Return [X, Y] of the center of cell containing provided text 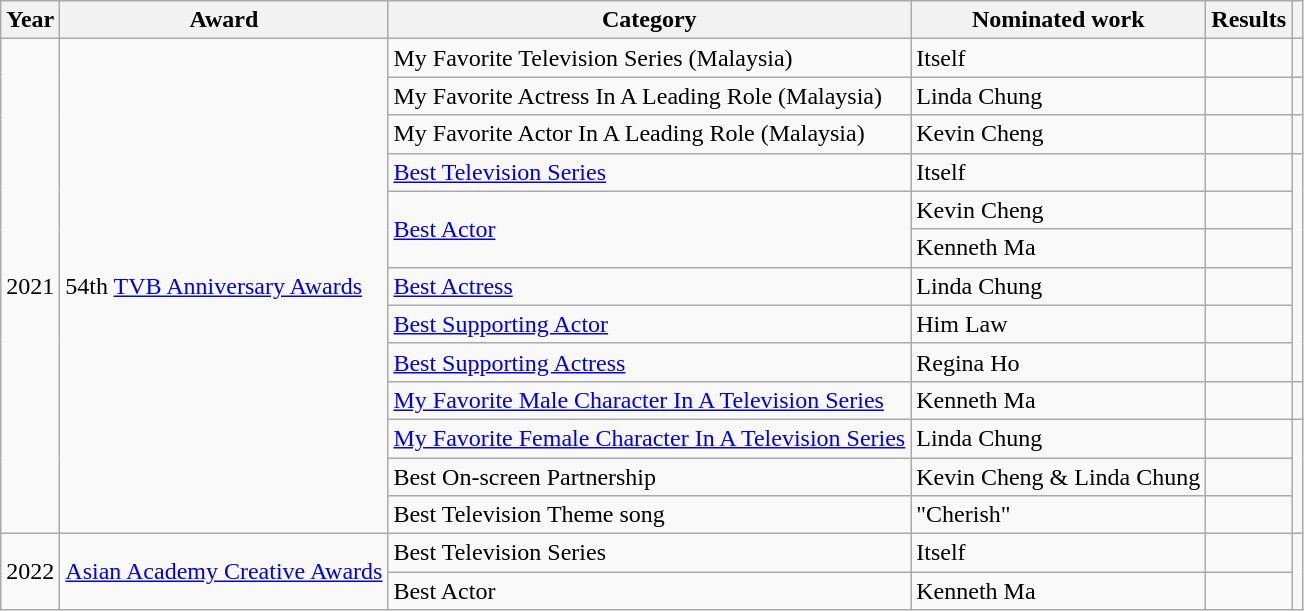
Best Supporting Actress [650, 362]
Nominated work [1058, 20]
Best Supporting Actor [650, 324]
2021 [30, 286]
2022 [30, 572]
Results [1249, 20]
Kevin Cheng & Linda Chung [1058, 477]
Best Actress [650, 286]
Best Television Theme song [650, 515]
"Cherish" [1058, 515]
My Favorite Male Character In A Television Series [650, 400]
54th TVB Anniversary Awards [224, 286]
My Favorite Actress In A Leading Role (Malaysia) [650, 96]
Award [224, 20]
Best On-screen Partnership [650, 477]
Regina Ho [1058, 362]
Asian Academy Creative Awards [224, 572]
My Favorite Actor In A Leading Role (Malaysia) [650, 134]
My Favorite Television Series (Malaysia) [650, 58]
My Favorite Female Character In A Television Series [650, 438]
Year [30, 20]
Category [650, 20]
Him Law [1058, 324]
